Scan for the cell matching the given text and deliver its (x, y) coordinate at center. 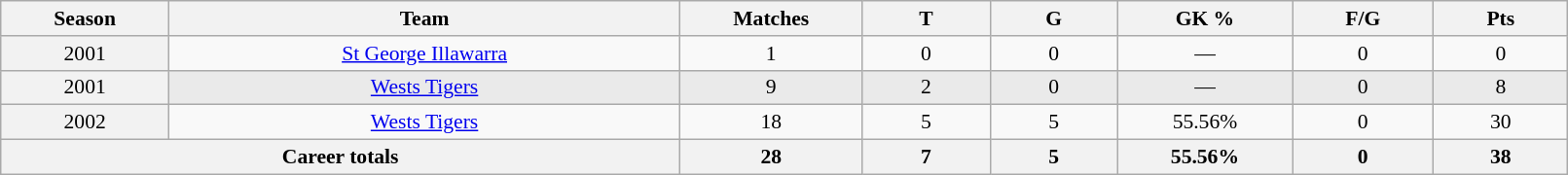
Season (86, 18)
T (927, 18)
8 (1501, 87)
2002 (86, 122)
Matches (771, 18)
F/G (1363, 18)
18 (771, 122)
28 (771, 157)
9 (771, 87)
Pts (1501, 18)
Team (424, 18)
G (1053, 18)
30 (1501, 122)
2 (927, 87)
Career totals (341, 157)
1 (771, 53)
St George Illawarra (424, 53)
GK % (1205, 18)
7 (927, 157)
38 (1501, 157)
